Return the [x, y] coordinate for the center point of the cell that contains the specified text.  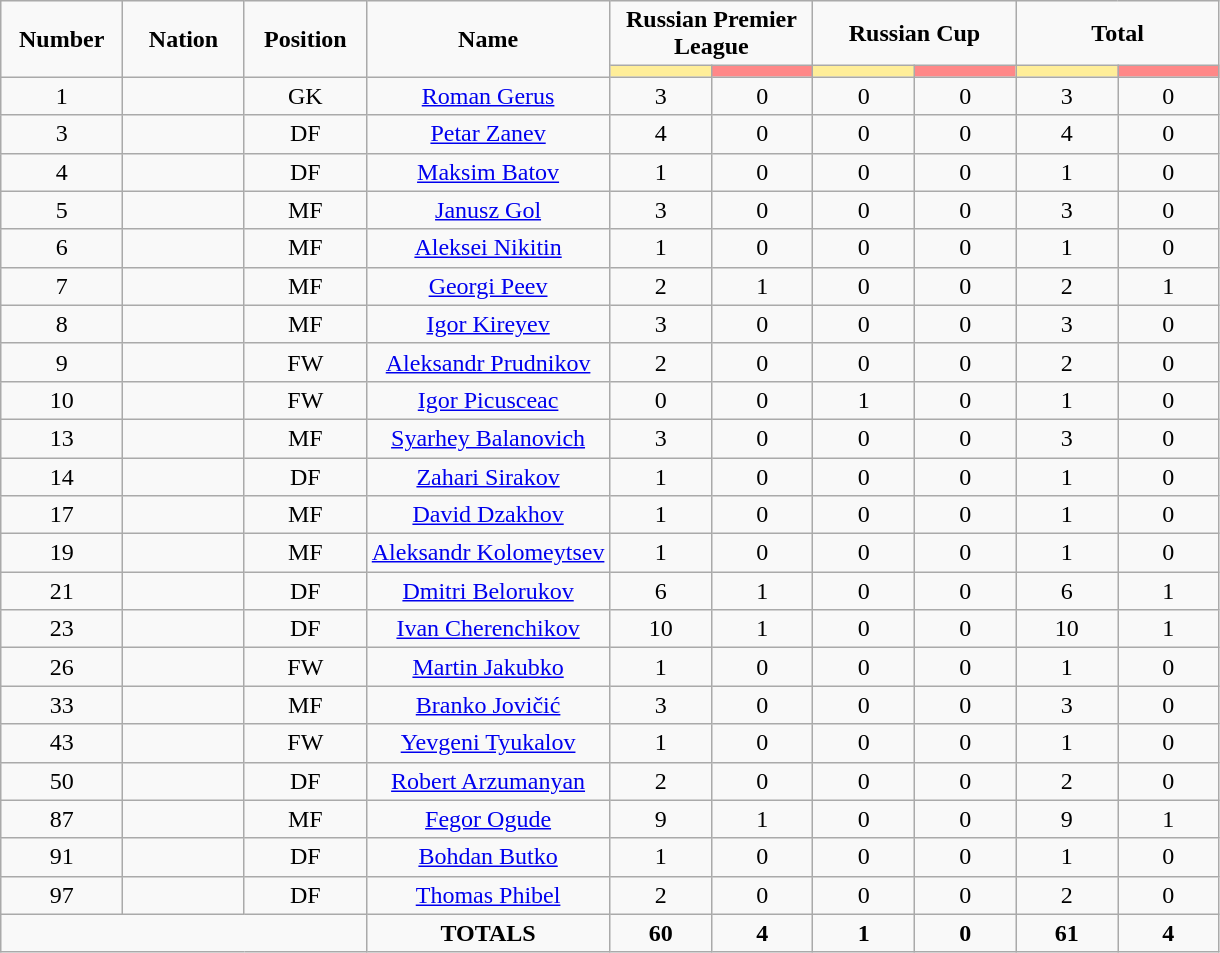
Russian Cup [914, 34]
Igor Picusceac [488, 400]
Name [488, 39]
Syarhey Balanovich [488, 438]
Igor Kireyev [488, 324]
91 [62, 857]
Martin Jakubko [488, 667]
50 [62, 781]
Ivan Cherenchikov [488, 629]
13 [62, 438]
19 [62, 553]
TOTALS [488, 933]
Janusz Gol [488, 210]
Yevgeni Tyukalov [488, 743]
17 [62, 515]
Thomas Phibel [488, 895]
43 [62, 743]
14 [62, 477]
Branko Jovičić [488, 705]
Robert Arzumanyan [488, 781]
Aleksandr Kolomeytsev [488, 553]
97 [62, 895]
60 [661, 933]
8 [62, 324]
Aleksandr Prudnikov [488, 362]
Bohdan Butko [488, 857]
26 [62, 667]
23 [62, 629]
Position [305, 39]
Petar Zanev [488, 134]
Total [1118, 34]
5 [62, 210]
7 [62, 286]
David Dzakhov [488, 515]
Number [62, 39]
21 [62, 591]
Aleksei Nikitin [488, 248]
Russian Premier League [712, 34]
Maksim Batov [488, 172]
GK [305, 96]
Fegor Ogude [488, 819]
87 [62, 819]
Georgi Peev [488, 286]
Roman Gerus [488, 96]
33 [62, 705]
Nation [184, 39]
Dmitri Belorukov [488, 591]
61 [1067, 933]
Zahari Sirakov [488, 477]
